Return the (x, y) coordinate for the center point of the cell that contains the specified text.  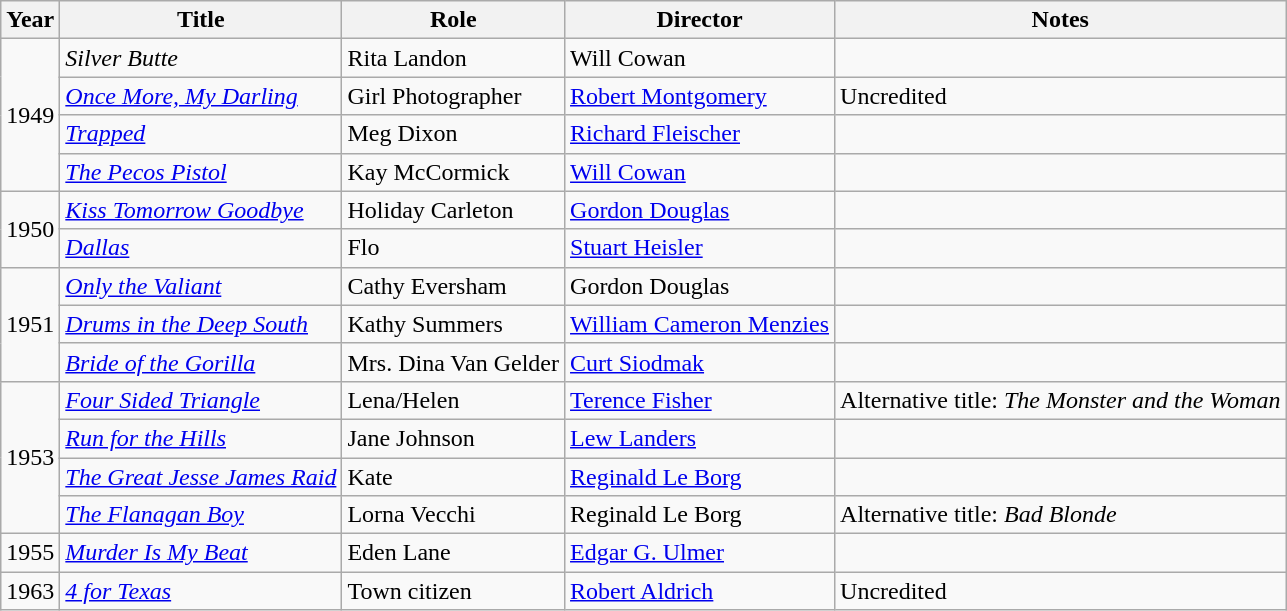
Robert Aldrich (700, 591)
Run for the Hills (201, 438)
Cathy Eversham (454, 286)
Kathy Summers (454, 324)
Holiday Carleton (454, 210)
Title (201, 20)
Murder Is My Beat (201, 553)
1953 (30, 457)
Flo (454, 248)
The Pecos Pistol (201, 172)
Role (454, 20)
Four Sided Triangle (201, 400)
Terence Fisher (700, 400)
Robert Montgomery (700, 96)
Jane Johnson (454, 438)
William Cameron Menzies (700, 324)
Richard Fleischer (700, 134)
Dallas (201, 248)
Alternative title: The Monster and the Woman (1060, 400)
Mrs. Dina Van Gelder (454, 362)
Girl Photographer (454, 96)
1950 (30, 229)
Kay McCormick (454, 172)
Lorna Vecchi (454, 515)
Rita Landon (454, 58)
1955 (30, 553)
Once More, My Darling (201, 96)
4 for Texas (201, 591)
Meg Dixon (454, 134)
Trapped (201, 134)
Silver Butte (201, 58)
Curt Siodmak (700, 362)
Stuart Heisler (700, 248)
The Flanagan Boy (201, 515)
Notes (1060, 20)
The Great Jesse James Raid (201, 477)
Drums in the Deep South (201, 324)
Edgar G. Ulmer (700, 553)
Kiss Tomorrow Goodbye (201, 210)
Kate (454, 477)
Eden Lane (454, 553)
Only the Valiant (201, 286)
Year (30, 20)
Bride of the Gorilla (201, 362)
1951 (30, 324)
Lena/Helen (454, 400)
Lew Landers (700, 438)
Alternative title: Bad Blonde (1060, 515)
1963 (30, 591)
1949 (30, 115)
Town citizen (454, 591)
Director (700, 20)
